Scan for the cell matching the given text and deliver its (X, Y) coordinate at center. 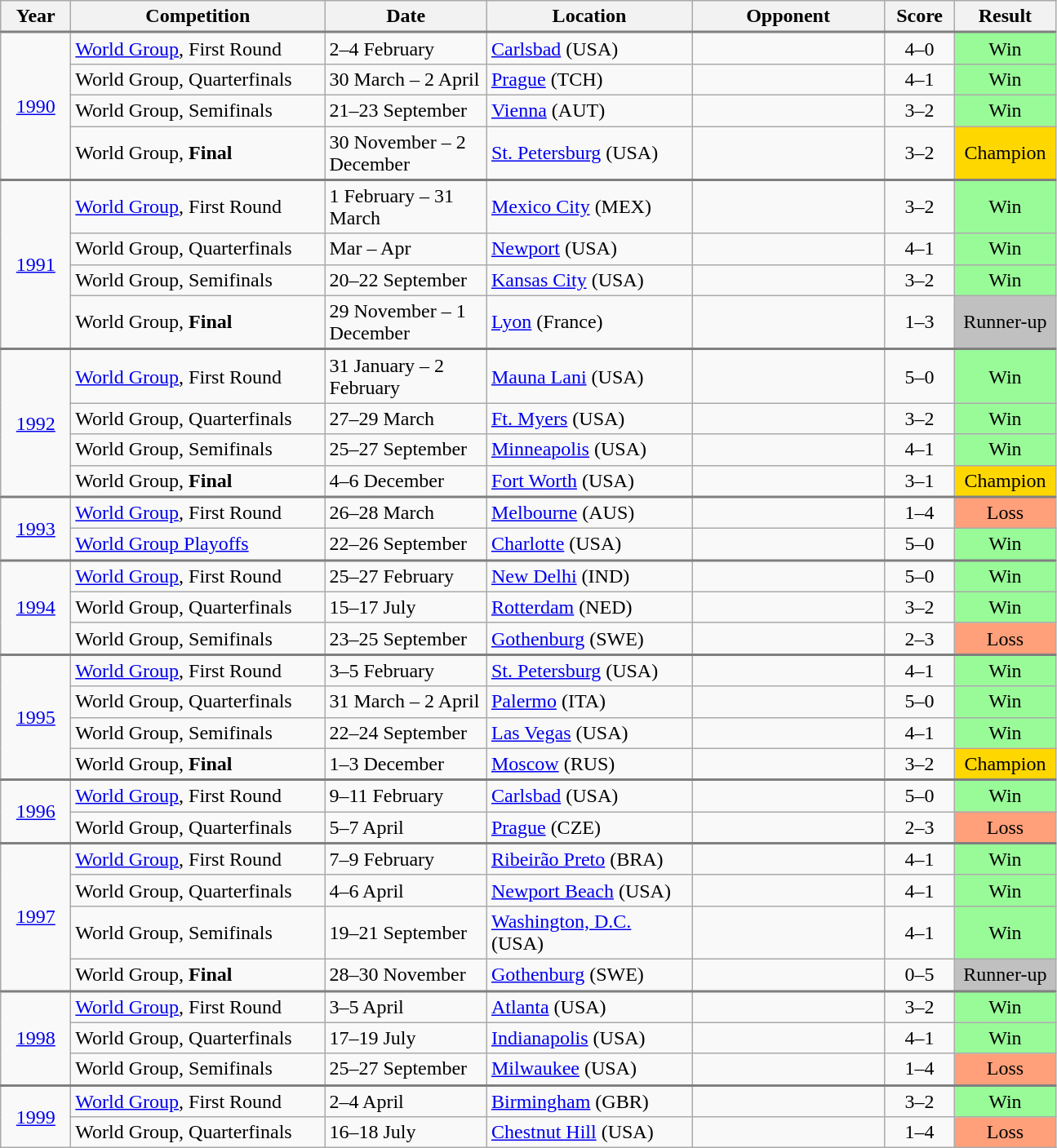
27–29 March (406, 419)
1995 (36, 717)
Competition (198, 16)
Prague (TCH) (589, 79)
Newport Beach (USA) (589, 890)
Lyon (France) (589, 322)
Milwaukee (USA) (589, 1069)
15–17 July (406, 607)
3–1 (920, 481)
5–7 April (406, 827)
1–3 (920, 322)
Melbourne (AUS) (589, 512)
Mar – Apr (406, 249)
1 February – 31 March (406, 206)
1999 (36, 1116)
29 November – 1 December (406, 322)
1–3 December (406, 764)
Ft. Myers (USA) (589, 419)
20–22 September (406, 280)
31 January – 2 February (406, 376)
Palermo (ITA) (589, 702)
Charlotte (USA) (589, 545)
22–26 September (406, 545)
2–4 April (406, 1101)
9–11 February (406, 796)
Chestnut Hill (USA) (589, 1132)
1992 (36, 423)
Moscow (RUS) (589, 764)
Kansas City (USA) (589, 280)
Newport (USA) (589, 249)
4–6 December (406, 481)
31 March – 2 April (406, 702)
Indianapolis (USA) (589, 1038)
17–19 July (406, 1038)
21–23 September (406, 110)
New Delhi (IND) (589, 576)
Year (36, 16)
Minneapolis (USA) (589, 450)
1998 (36, 1038)
7–9 February (406, 860)
0–5 (920, 974)
26–28 March (406, 512)
Ribeirão Preto (BRA) (589, 860)
Atlanta (USA) (589, 1007)
Result (1006, 16)
Rotterdam (NED) (589, 607)
1991 (36, 264)
25–27 February (406, 576)
1993 (36, 529)
4–0 (920, 49)
Fort Worth (USA) (589, 481)
1990 (36, 106)
1997 (36, 917)
Washington, D.C. (USA) (589, 932)
Prague (CZE) (589, 827)
Mauna Lani (USA) (589, 376)
World Group Playoffs (198, 545)
16–18 July (406, 1132)
1994 (36, 607)
Location (589, 16)
2–4 February (406, 49)
Opponent (788, 16)
Date (406, 16)
4–6 April (406, 890)
Las Vegas (USA) (589, 733)
3–5 February (406, 671)
30 November – 2 December (406, 153)
19–21 September (406, 932)
28–30 November (406, 974)
Birmingham (GBR) (589, 1101)
23–25 September (406, 638)
Mexico City (MEX) (589, 206)
1996 (36, 812)
22–24 September (406, 733)
3–5 April (406, 1007)
Score (920, 16)
Vienna (AUT) (589, 110)
30 March – 2 April (406, 79)
